Output the (x, y) coordinate of the center of the cell containing the given text.  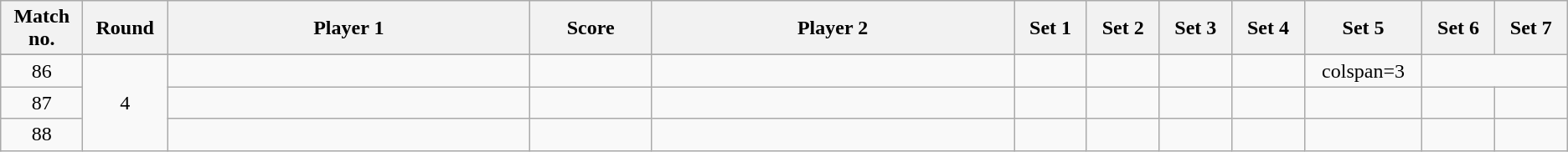
Set 7 (1531, 28)
Set 3 (1196, 28)
Set 2 (1122, 28)
Set 4 (1268, 28)
Set 5 (1363, 28)
Round (126, 28)
Match no. (42, 28)
4 (126, 103)
88 (42, 134)
Set 6 (1459, 28)
86 (42, 71)
87 (42, 103)
Set 1 (1050, 28)
colspan=3 (1363, 71)
Player 1 (348, 28)
Score (591, 28)
Player 2 (833, 28)
